For the text-containing cell, return its midpoint in [X, Y] coordinate format. 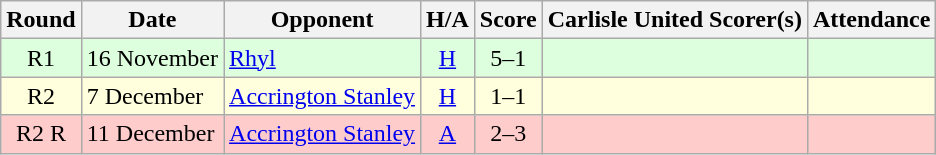
H/A [448, 20]
R2 [41, 96]
16 November [152, 58]
R1 [41, 58]
Round [41, 20]
Score [508, 20]
A [448, 134]
Carlisle United Scorer(s) [674, 20]
7 December [152, 96]
11 December [152, 134]
Opponent [322, 20]
Date [152, 20]
Attendance [871, 20]
2–3 [508, 134]
Rhyl [322, 58]
R2 R [41, 134]
5–1 [508, 58]
1–1 [508, 96]
